Return the [x, y] coordinate for the center point of the cell that contains the specified text.  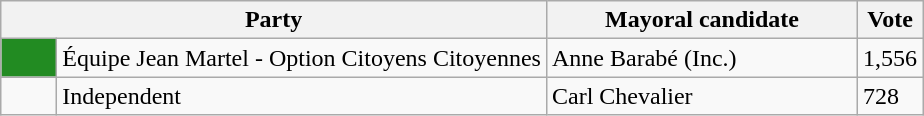
Party [274, 20]
Mayoral candidate [702, 20]
728 [890, 96]
Équipe Jean Martel - Option Citoyens Citoyennes [302, 58]
Carl Chevalier [702, 96]
Anne Barabé (Inc.) [702, 58]
Independent [302, 96]
1,556 [890, 58]
Vote [890, 20]
